Find where the given text appears and provide that cell's center as [x, y] coordinate. 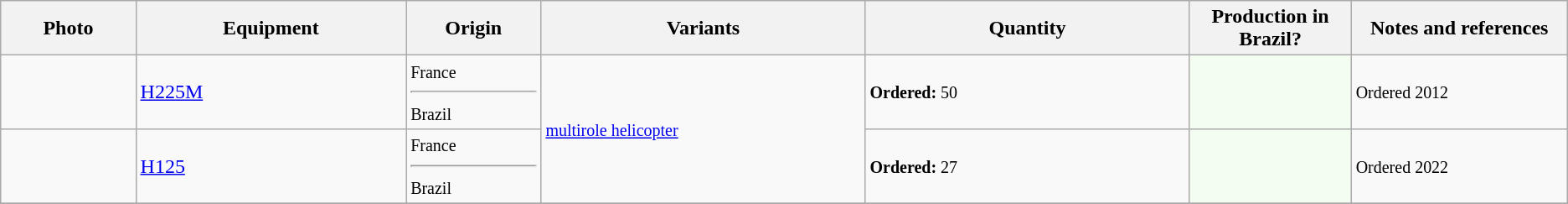
Ordered 2022 [1459, 166]
Photo [69, 29]
Notes and references [1459, 29]
Ordered: 50 [1027, 92]
Quantity [1027, 29]
H225M [271, 92]
H125 [271, 166]
Ordered: 27 [1027, 166]
multirole helicopter [704, 129]
Variants [704, 29]
Production in Brazil? [1270, 29]
Equipment [271, 29]
Ordered 2012 [1459, 92]
Origin [474, 29]
